Identify which cell holds the provided text, then report its (X, Y) central coordinate. 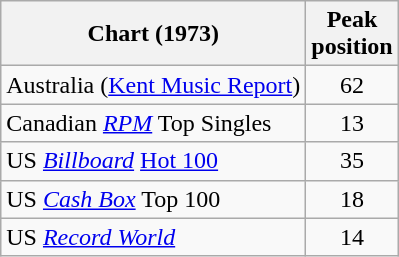
US Record World (154, 237)
18 (352, 199)
62 (352, 85)
US Billboard Hot 100 (154, 161)
US Cash Box Top 100 (154, 199)
Chart (1973) (154, 34)
13 (352, 123)
Australia (Kent Music Report) (154, 85)
Peakposition (352, 34)
35 (352, 161)
14 (352, 237)
Canadian RPM Top Singles (154, 123)
